Pinpoint the cell where the given text exists, returning its (x, y) midpoint coordinate. 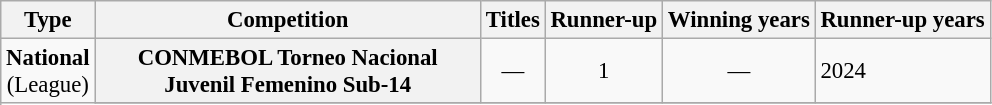
National(League) (48, 72)
Runner-up years (902, 20)
Titles (512, 20)
Competition (288, 20)
Runner-up (604, 20)
CONMEBOL Torneo Nacional Juvenil Femenino Sub-14 (288, 72)
1 (604, 72)
Winning years (738, 20)
Type (48, 20)
2024 (902, 72)
